Output the [X, Y] coordinate of the center of the cell containing the given text.  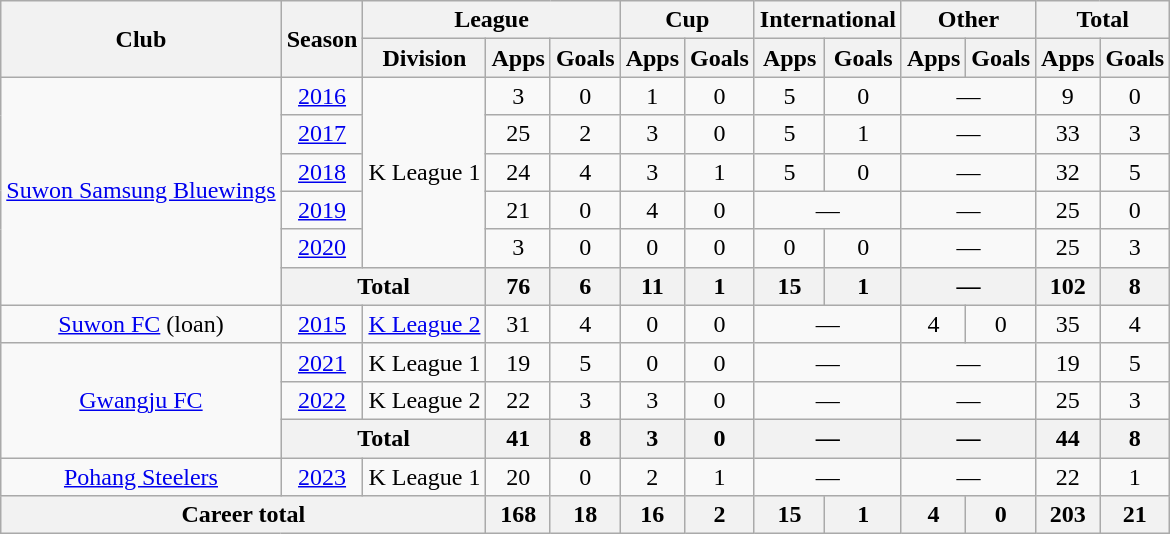
102 [1068, 286]
Suwon Samsung Bluewings [141, 191]
Club [141, 39]
Gwangju FC [141, 400]
2016 [322, 96]
2023 [322, 477]
33 [1068, 134]
9 [1068, 96]
31 [518, 324]
203 [1068, 515]
League [492, 20]
41 [518, 438]
2020 [322, 248]
18 [585, 515]
2017 [322, 134]
Career total [244, 515]
32 [1068, 172]
Pohang Steelers [141, 477]
Cup [687, 20]
Division [424, 58]
6 [585, 286]
Season [322, 39]
24 [518, 172]
2022 [322, 400]
Other [968, 20]
International [828, 20]
168 [518, 515]
2015 [322, 324]
76 [518, 286]
11 [652, 286]
2021 [322, 362]
44 [1068, 438]
35 [1068, 324]
2019 [322, 210]
Suwon FC (loan) [141, 324]
20 [518, 477]
16 [652, 515]
2018 [322, 172]
